Return the [x, y] coordinate for the center point of the cell that contains the specified text.  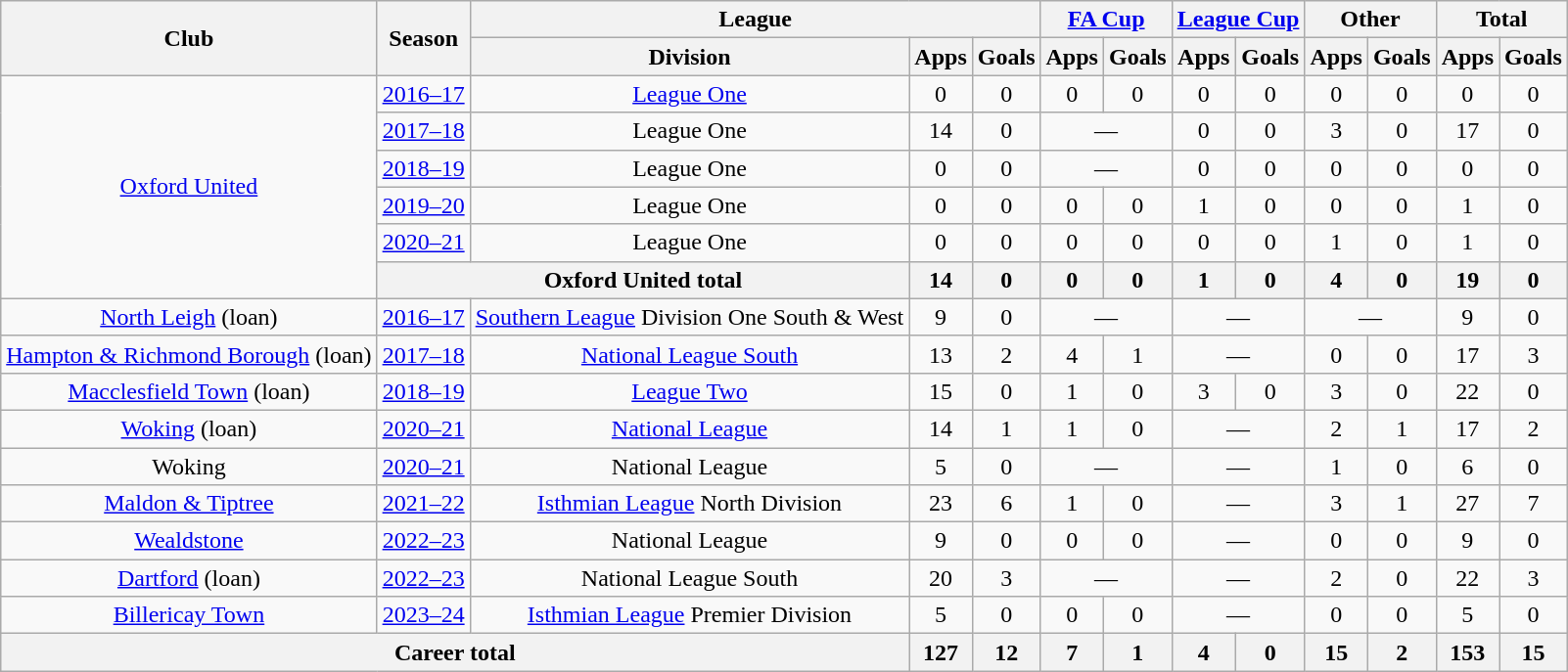
127 [941, 652]
Oxford United total [643, 280]
153 [1467, 652]
Other [1370, 20]
Division [689, 57]
Maldon & Tiptree [189, 504]
League Cup [1238, 20]
27 [1467, 504]
Woking (loan) [189, 428]
Season [423, 38]
FA Cup [1106, 20]
Woking [189, 467]
Club [189, 38]
19 [1467, 280]
23 [941, 504]
Dartford (loan) [189, 578]
12 [1006, 652]
Isthmian League Premier Division [689, 615]
Wealdstone [189, 541]
Macclesfield Town (loan) [189, 391]
North Leigh (loan) [189, 317]
Career total [455, 652]
13 [941, 354]
Hampton & Richmond Borough (loan) [189, 354]
20 [941, 578]
Total [1501, 20]
2023–24 [423, 615]
League Two [689, 391]
2021–22 [423, 504]
Billericay Town [189, 615]
Isthmian League North Division [689, 504]
Southern League Division One South & West [689, 317]
League [756, 20]
2019–20 [423, 205]
Oxford United [189, 187]
